Detect which cell encompasses the target text, then output its (X, Y) center coordinate. 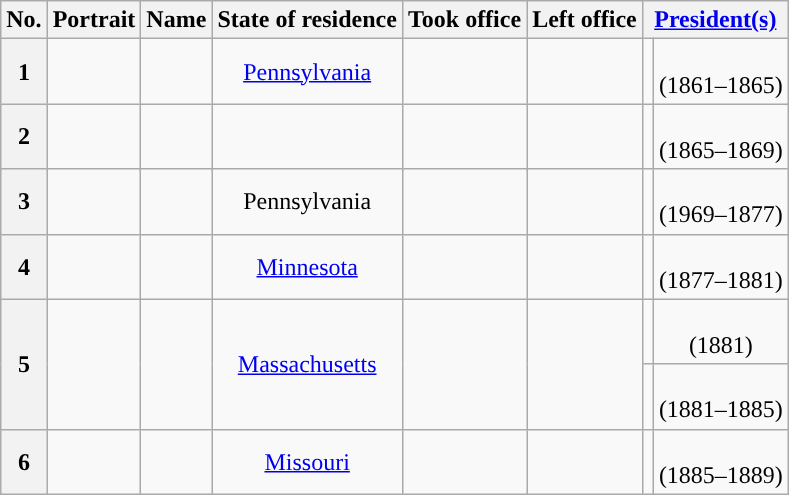
Minnesota (308, 266)
(1861–1865) (720, 72)
Massachusetts (308, 364)
Took office (464, 20)
Missouri (308, 462)
(1881–1885) (720, 396)
(1877–1881) (720, 266)
5 (24, 364)
3 (24, 202)
Left office (585, 20)
Portrait (94, 20)
No. (24, 20)
(1865–1869) (720, 136)
(1969–1877) (720, 202)
(1885–1889) (720, 462)
President(s) (715, 20)
State of residence (308, 20)
2 (24, 136)
1 (24, 72)
4 (24, 266)
6 (24, 462)
Name (176, 20)
(1881) (720, 332)
